For the text-containing cell, return its midpoint in (X, Y) coordinate format. 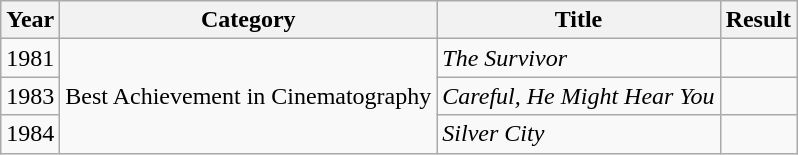
Year (30, 20)
Category (248, 20)
1983 (30, 96)
1984 (30, 134)
1981 (30, 58)
The Survivor (578, 58)
Best Achievement in Cinematography (248, 96)
Result (758, 20)
Title (578, 20)
Careful, He Might Hear You (578, 96)
Silver City (578, 134)
